Return [x, y] of the center of cell containing provided text 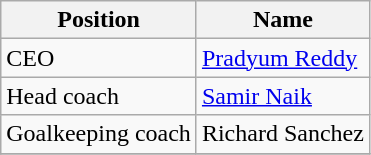
CEO [99, 58]
Position [99, 20]
Pradyum Reddy [282, 58]
Name [282, 20]
Samir Naik [282, 96]
Head coach [99, 96]
Goalkeeping coach [99, 134]
Richard Sanchez [282, 134]
